Search for the cell housing the specified text and yield its [x, y] center coordinate. 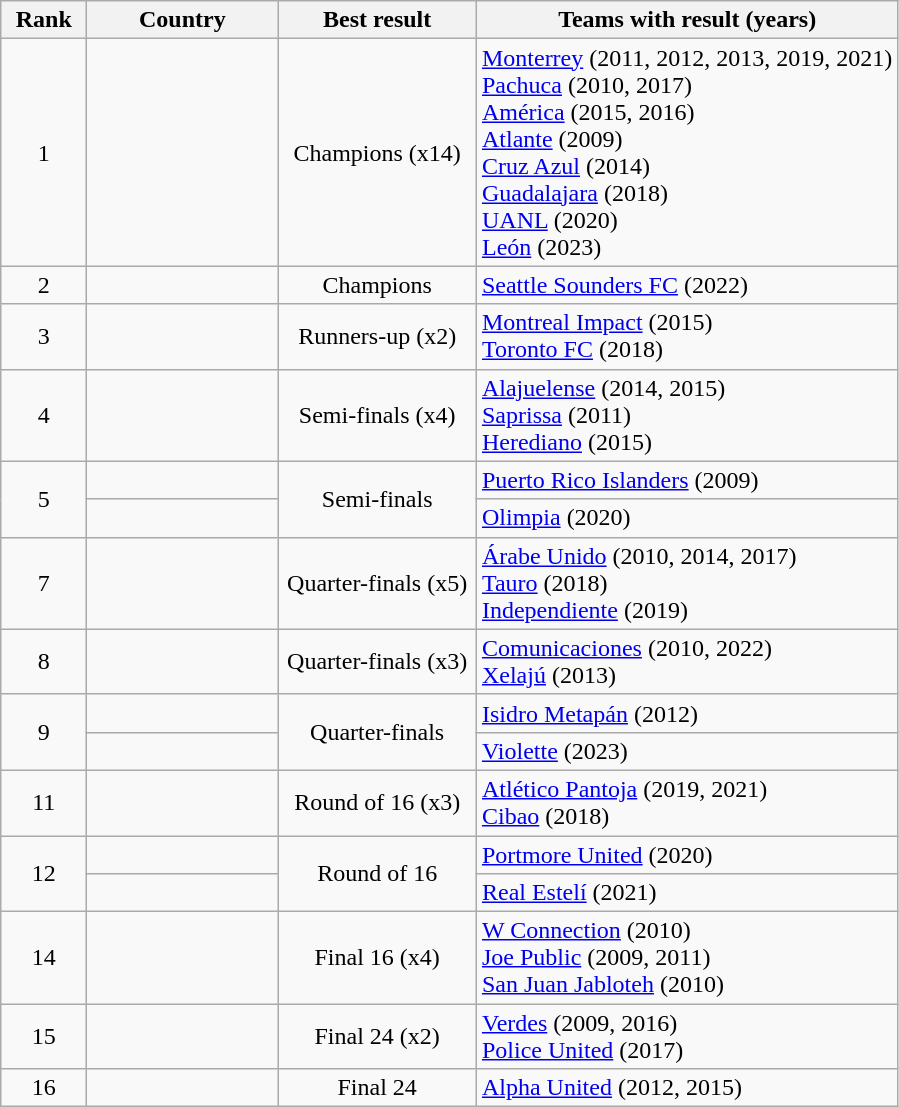
Alpha United (2012, 2015) [686, 1088]
Violette (2023) [686, 751]
Seattle Sounders FC (2022) [686, 285]
Teams with result (years) [686, 20]
Round of 16 [378, 874]
Quarter-finals [378, 732]
Puerto Rico Islanders (2009) [686, 480]
4 [44, 415]
Champions (x14) [378, 152]
Runners-up (x2) [378, 336]
16 [44, 1088]
12 [44, 874]
Portmore United (2020) [686, 855]
2 [44, 285]
1 [44, 152]
9 [44, 732]
5 [44, 499]
14 [44, 958]
Best result [378, 20]
Country [182, 20]
Comunicaciones (2010, 2022)Xelajú (2013) [686, 662]
Final 24 [378, 1088]
7 [44, 583]
Final 16 (x4) [378, 958]
Rank [44, 20]
3 [44, 336]
Atlético Pantoja (2019, 2021)Cibao (2018) [686, 802]
Champions [378, 285]
Quarter-finals (x5) [378, 583]
Isidro Metapán (2012) [686, 713]
11 [44, 802]
W Connection (2010)Joe Public (2009, 2011)San Juan Jabloteh (2010) [686, 958]
Alajuelense (2014, 2015)Saprissa (2011)Herediano (2015) [686, 415]
Verdes (2009, 2016)Police United (2017) [686, 1036]
Montreal Impact (2015)Toronto FC (2018) [686, 336]
Semi-finals (x4) [378, 415]
Olimpia (2020) [686, 518]
15 [44, 1036]
Round of 16 (x3) [378, 802]
Quarter-finals (x3) [378, 662]
Semi-finals [378, 499]
Real Estelí (2021) [686, 893]
8 [44, 662]
Final 24 (x2) [378, 1036]
Árabe Unido (2010, 2014, 2017)Tauro (2018)Independiente (2019) [686, 583]
